Extract the [X, Y] coordinate from the center of the cell holding the provided text.  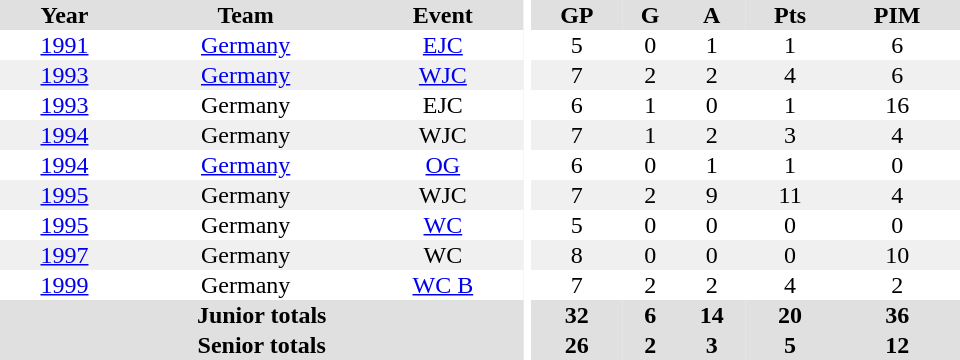
Event [442, 15]
14 [712, 315]
26 [577, 345]
20 [790, 315]
OG [442, 165]
WC B [442, 285]
9 [712, 195]
Pts [790, 15]
1999 [64, 285]
36 [897, 315]
32 [577, 315]
Team [246, 15]
Year [64, 15]
12 [897, 345]
G [650, 15]
8 [577, 255]
16 [897, 105]
A [712, 15]
PIM [897, 15]
1991 [64, 45]
10 [897, 255]
GP [577, 15]
Senior totals [262, 345]
Junior totals [262, 315]
1997 [64, 255]
11 [790, 195]
